From the cell containing the given text, extract its center point as [x, y] coordinate. 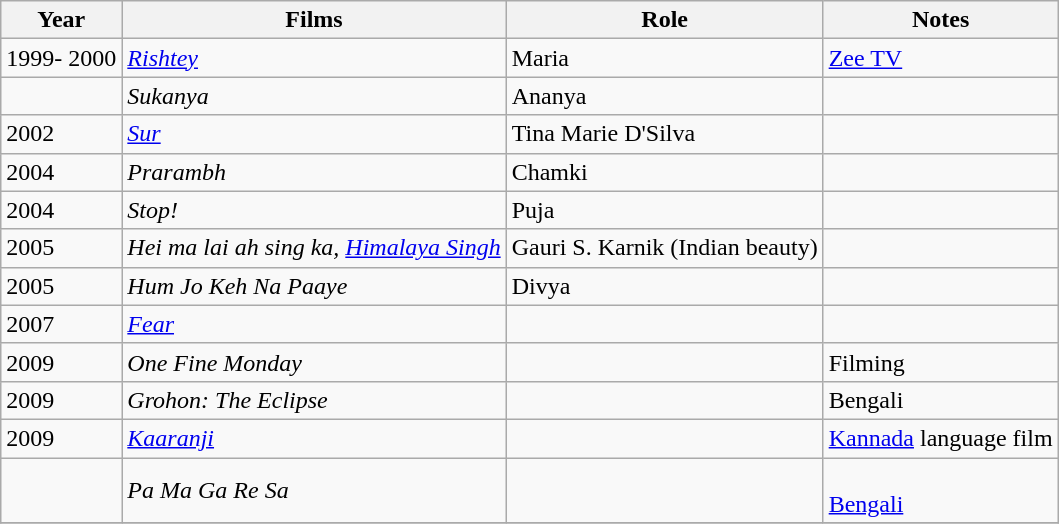
Kannada language film [940, 438]
Divya [664, 286]
Ananya [664, 96]
Rishtey [314, 58]
Films [314, 20]
Kaaranji [314, 438]
Prarambh [314, 172]
Fear [314, 324]
Filming [940, 362]
Stop! [314, 210]
Maria [664, 58]
Hum Jo Keh Na Paaye [314, 286]
Tina Marie D'Silva [664, 134]
Sur [314, 134]
Hei ma lai ah sing ka, Himalaya Singh [314, 248]
One Fine Monday [314, 362]
Sukanya [314, 96]
Grohon: The Eclipse [314, 400]
Zee TV [940, 58]
Puja [664, 210]
2002 [62, 134]
Notes [940, 20]
Role [664, 20]
Chamki [664, 172]
Year [62, 20]
2007 [62, 324]
Gauri S. Karnik (Indian beauty) [664, 248]
Pa Ma Ga Re Sa [314, 490]
1999- 2000 [62, 58]
